Search for the cell housing the specified text and yield its [x, y] center coordinate. 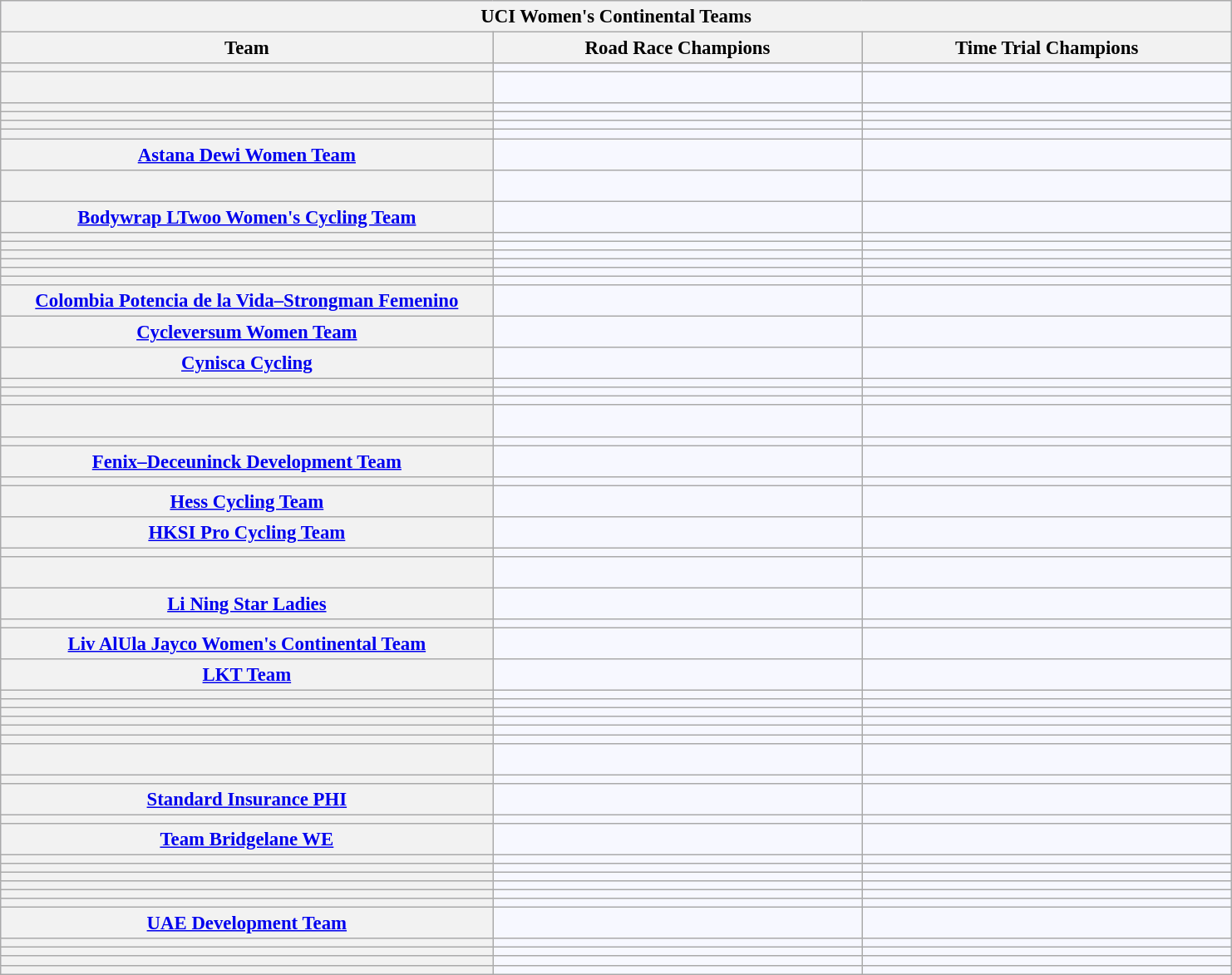
Standard Insurance PHI [247, 799]
Cycleversum Women Team [247, 332]
LKT Team [247, 675]
Road Race Champions [678, 48]
UAE Development Team [247, 923]
Team Bridgelane WE [247, 840]
Hess Cycling Team [247, 501]
UCI Women's Continental Teams [616, 17]
Fenix–Deceuninck Development Team [247, 461]
Team [247, 48]
HKSI Pro Cycling Team [247, 533]
Astana Dewi Women Team [247, 155]
Colombia Potencia de la Vida–Strongman Femenino [247, 301]
Li Ning Star Ladies [247, 603]
Liv AlUla Jayco Women's Continental Team [247, 644]
Bodywrap LTwoo Women's Cycling Team [247, 217]
Time Trial Champions [1047, 48]
Cynisca Cycling [247, 363]
